Search for the cell housing the specified text and yield its [x, y] center coordinate. 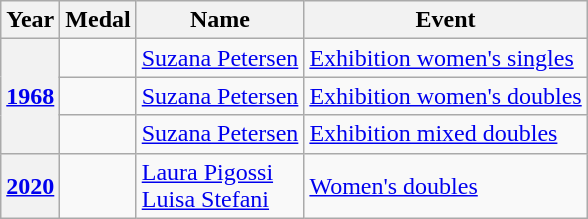
2020 [30, 186]
Laura PigossiLuisa Stefani [220, 186]
Medal [98, 20]
Name [220, 20]
Event [446, 20]
Women's doubles [446, 186]
Exhibition mixed doubles [446, 134]
Exhibition women's singles [446, 58]
1968 [30, 96]
Exhibition women's doubles [446, 96]
Year [30, 20]
